Capture the cell that displays the provided text and extract its [x, y] central coordinate. 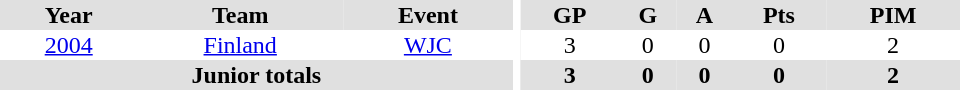
GP [570, 15]
Finland [240, 45]
Junior totals [256, 75]
A [704, 15]
G [648, 15]
PIM [893, 15]
Event [428, 15]
Team [240, 15]
Year [68, 15]
Pts [779, 15]
WJC [428, 45]
2004 [68, 45]
